Output the [x, y] coordinate of the center of the cell containing the given text.  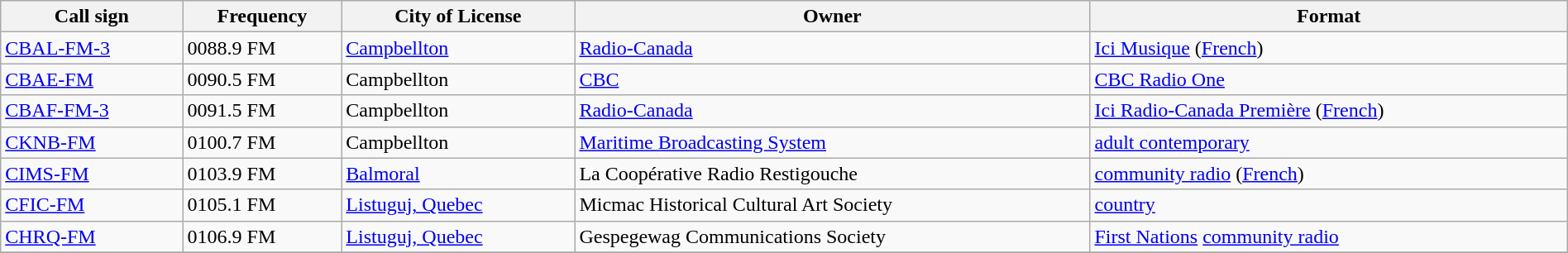
Ici Musique (French) [1328, 48]
0090.5 FM [262, 79]
CKNB-FM [92, 142]
0103.9 FM [262, 174]
country [1328, 205]
community radio (French) [1328, 174]
La Coopérative Radio Restigouche [832, 174]
City of License [458, 17]
Micmac Historical Cultural Art Society [832, 205]
Call sign [92, 17]
0100.7 FM [262, 142]
Balmoral [458, 174]
Frequency [262, 17]
CBC [832, 79]
0106.9 FM [262, 236]
CHRQ-FM [92, 236]
CBAF-FM-3 [92, 111]
Maritime Broadcasting System [832, 142]
Format [1328, 17]
adult contemporary [1328, 142]
CFIC-FM [92, 205]
CBC Radio One [1328, 79]
Gespegewag Communications Society [832, 236]
CIMS-FM [92, 174]
Owner [832, 17]
CBAE-FM [92, 79]
CBAL-FM-3 [92, 48]
0088.9 FM [262, 48]
0105.1 FM [262, 205]
Ici Radio-Canada Première (French) [1328, 111]
0091.5 FM [262, 111]
First Nations community radio [1328, 236]
